Determine the (x, y) coordinate at the center of the cell enclosing the given text.  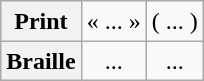
Braille (41, 61)
Print (41, 21)
( ... ) (174, 21)
« ... » (114, 21)
